Locate the cell with the specified text and output its (X, Y) center coordinate. 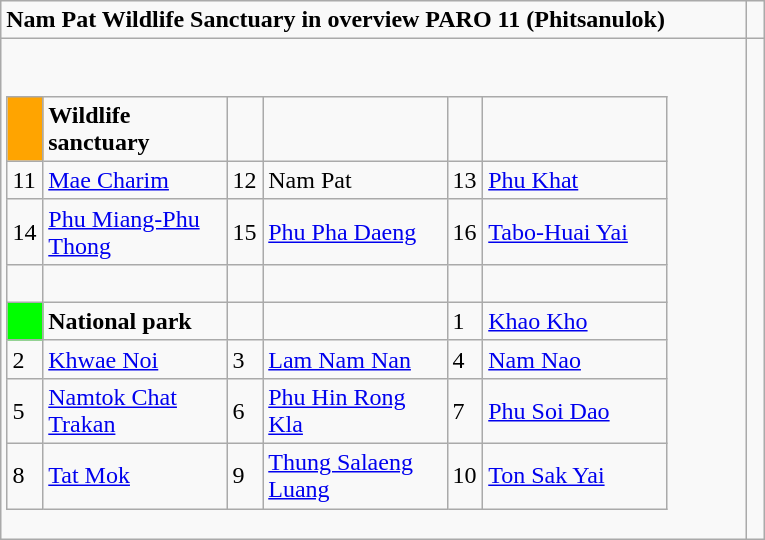
Mae Charim (135, 180)
12 (245, 180)
National park (135, 321)
13 (465, 180)
Nam Pat (355, 180)
Khwae Noi (135, 359)
Phu Pha Daeng (355, 232)
Khao Kho (575, 321)
14 (25, 232)
15 (245, 232)
Phu Khat (575, 180)
11 (25, 180)
Phu Miang-Phu Thong (135, 232)
10 (465, 476)
2 (25, 359)
Ton Sak Yai (575, 476)
6 (245, 410)
9 (245, 476)
5 (25, 410)
3 (245, 359)
Tat Mok (135, 476)
Wildlife sanctuary (135, 128)
16 (465, 232)
1 (465, 321)
8 (25, 476)
Phu Hin Rong Kla (355, 410)
Thung Salaeng Luang (355, 476)
Lam Nam Nan (355, 359)
Namtok Chat Trakan (135, 410)
Phu Soi Dao (575, 410)
4 (465, 359)
Tabo-Huai Yai (575, 232)
7 (465, 410)
Nam Nao (575, 359)
Nam Pat Wildlife Sanctuary in overview PARO 11 (Phitsanulok) (374, 20)
